Extract the (X, Y) coordinate from the center of the cell holding the provided text.  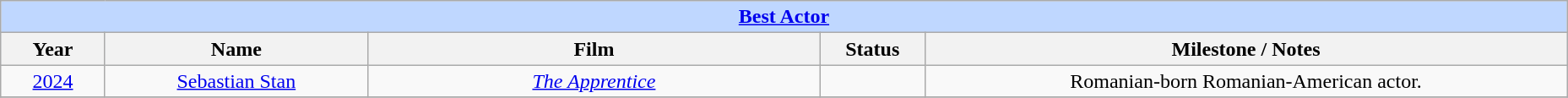
Romanian-born Romanian-American actor. (1246, 81)
Sebastian Stan (236, 81)
Year (53, 49)
Name (236, 49)
Status (872, 49)
Milestone / Notes (1246, 49)
2024 (53, 81)
Best Actor (784, 17)
Film (594, 49)
The Apprentice (594, 81)
